Return [X, Y] of the center of cell containing provided text 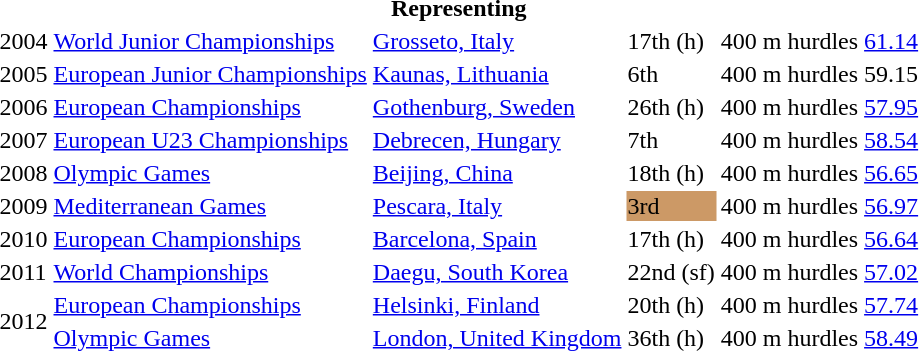
26th (h) [671, 107]
World Junior Championships [210, 41]
Helsinki, Finland [497, 305]
Grosseto, Italy [497, 41]
Daegu, South Korea [497, 272]
6th [671, 74]
Mediterranean Games [210, 206]
18th (h) [671, 173]
European U23 Championships [210, 140]
7th [671, 140]
Pescara, Italy [497, 206]
20th (h) [671, 305]
Debrecen, Hungary [497, 140]
World Championships [210, 272]
Olympic Games [210, 173]
European Junior Championships [210, 74]
Barcelona, Spain [497, 239]
Gothenburg, Sweden [497, 107]
22nd (sf) [671, 272]
Beijing, China [497, 173]
3rd [671, 206]
Kaunas, Lithuania [497, 74]
